Locate the cell with the specified text and output its [x, y] center coordinate. 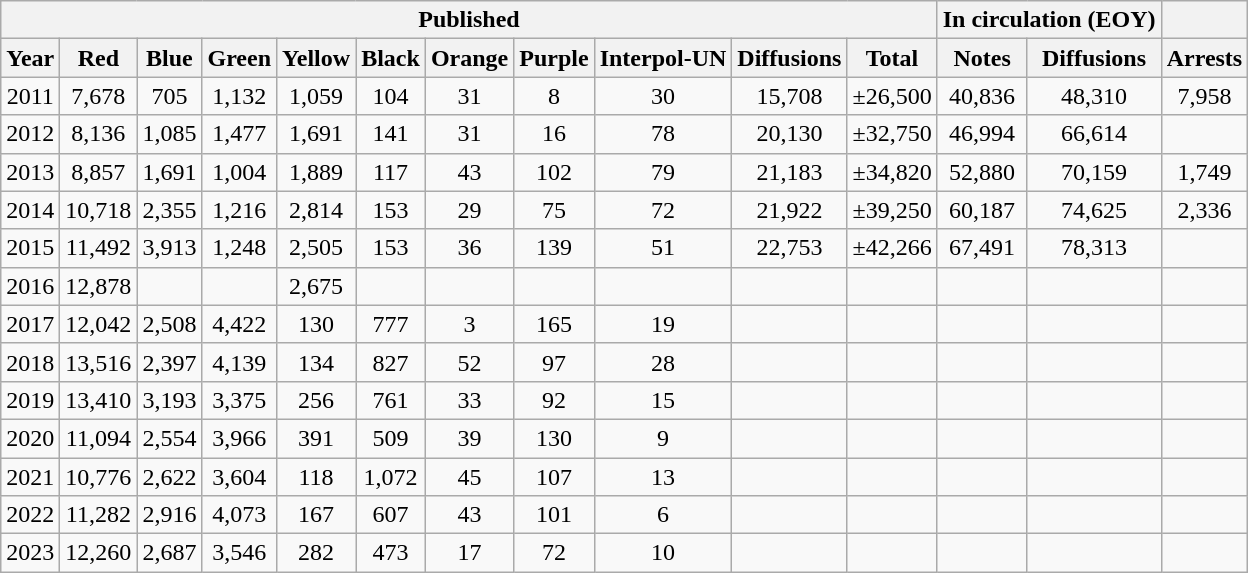
11,282 [98, 515]
134 [316, 362]
2018 [30, 362]
2016 [30, 286]
391 [316, 438]
473 [391, 553]
13 [663, 477]
2,336 [1204, 210]
1,132 [240, 96]
Black [391, 58]
509 [391, 438]
1,059 [316, 96]
33 [469, 400]
±32,750 [892, 134]
118 [316, 477]
±39,250 [892, 210]
2015 [30, 248]
11,094 [98, 438]
10,776 [98, 477]
761 [391, 400]
607 [391, 515]
101 [554, 515]
78 [663, 134]
Purple [554, 58]
102 [554, 172]
6 [663, 515]
8,857 [98, 172]
165 [554, 324]
16 [554, 134]
167 [316, 515]
107 [554, 477]
29 [469, 210]
2011 [30, 96]
2019 [30, 400]
Red [98, 58]
777 [391, 324]
10 [663, 553]
2,397 [170, 362]
11,492 [98, 248]
13,410 [98, 400]
36 [469, 248]
Orange [469, 58]
60,187 [982, 210]
3,193 [170, 400]
70,159 [1094, 172]
10,718 [98, 210]
104 [391, 96]
±34,820 [892, 172]
3,966 [240, 438]
2023 [30, 553]
4,139 [240, 362]
28 [663, 362]
13,516 [98, 362]
2,355 [170, 210]
1,889 [316, 172]
Arrests [1204, 58]
1,248 [240, 248]
75 [554, 210]
3,546 [240, 553]
827 [391, 362]
66,614 [1094, 134]
Interpol‑UN [663, 58]
2013 [30, 172]
2021 [30, 477]
9 [663, 438]
1,477 [240, 134]
3,913 [170, 248]
±26,500 [892, 96]
3 [469, 324]
1,216 [240, 210]
±42,266 [892, 248]
79 [663, 172]
Year [30, 58]
7,958 [1204, 96]
Notes [982, 58]
2020 [30, 438]
7,678 [98, 96]
78,313 [1094, 248]
4,422 [240, 324]
139 [554, 248]
22,753 [790, 248]
282 [316, 553]
15,708 [790, 96]
Blue [170, 58]
2,622 [170, 477]
8 [554, 96]
1,072 [391, 477]
92 [554, 400]
141 [391, 134]
21,183 [790, 172]
8,136 [98, 134]
117 [391, 172]
Published [469, 20]
12,260 [98, 553]
3,604 [240, 477]
74,625 [1094, 210]
2017 [30, 324]
17 [469, 553]
2014 [30, 210]
51 [663, 248]
48,310 [1094, 96]
4,073 [240, 515]
In circulation (EOY) [1049, 20]
52 [469, 362]
2,687 [170, 553]
1,004 [240, 172]
19 [663, 324]
39 [469, 438]
Total [892, 58]
97 [554, 362]
20,130 [790, 134]
2,916 [170, 515]
1,749 [1204, 172]
2,675 [316, 286]
2,814 [316, 210]
30 [663, 96]
40,836 [982, 96]
12,878 [98, 286]
21,922 [790, 210]
2022 [30, 515]
52,880 [982, 172]
3,375 [240, 400]
256 [316, 400]
45 [469, 477]
Yellow [316, 58]
Green [240, 58]
705 [170, 96]
67,491 [982, 248]
2,508 [170, 324]
1,085 [170, 134]
15 [663, 400]
2012 [30, 134]
46,994 [982, 134]
12,042 [98, 324]
2,505 [316, 248]
2,554 [170, 438]
